Pinpoint the cell where the given text exists, returning its (x, y) midpoint coordinate. 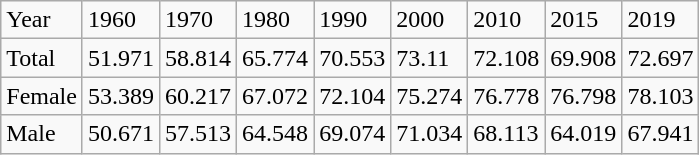
72.104 (352, 96)
72.697 (660, 58)
65.774 (276, 58)
2000 (430, 20)
58.814 (198, 58)
73.11 (430, 58)
60.217 (198, 96)
76.798 (584, 96)
69.074 (352, 134)
1970 (198, 20)
78.103 (660, 96)
1990 (352, 20)
64.548 (276, 134)
2019 (660, 20)
68.113 (506, 134)
2010 (506, 20)
75.274 (430, 96)
53.389 (120, 96)
Male (42, 134)
71.034 (430, 134)
70.553 (352, 58)
50.671 (120, 134)
76.778 (506, 96)
67.072 (276, 96)
72.108 (506, 58)
64.019 (584, 134)
1960 (120, 20)
Year (42, 20)
57.513 (198, 134)
2015 (584, 20)
51.971 (120, 58)
Total (42, 58)
69.908 (584, 58)
1980 (276, 20)
Female (42, 96)
67.941 (660, 134)
